Output the (X, Y) coordinate of the center of the cell containing the given text.  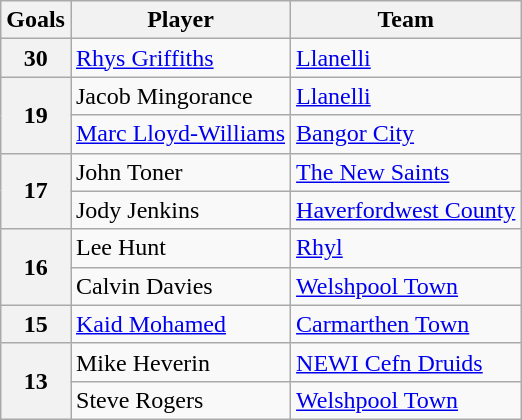
30 (36, 58)
Rhyl (406, 248)
John Toner (180, 172)
15 (36, 324)
The New Saints (406, 172)
Calvin Davies (180, 286)
Goals (36, 20)
Bangor City (406, 134)
Mike Heverin (180, 362)
17 (36, 191)
Rhys Griffiths (180, 58)
Jody Jenkins (180, 210)
Lee Hunt (180, 248)
Team (406, 20)
Player (180, 20)
Carmarthen Town (406, 324)
Marc Lloyd-Williams (180, 134)
Haverfordwest County (406, 210)
Jacob Mingorance (180, 96)
13 (36, 381)
16 (36, 267)
Kaid Mohamed (180, 324)
NEWI Cefn Druids (406, 362)
19 (36, 115)
Steve Rogers (180, 400)
